Capture the cell that displays the provided text and extract its [X, Y] central coordinate. 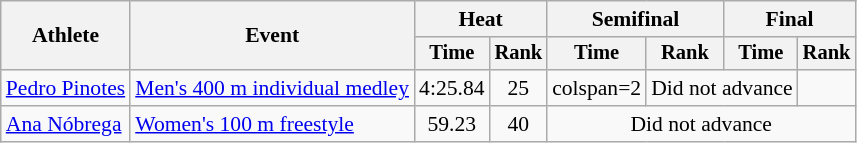
59.23 [452, 124]
Pedro Pinotes [66, 88]
colspan=2 [596, 88]
Athlete [66, 36]
Final [790, 19]
4:25.84 [452, 88]
Ana Nóbrega [66, 124]
25 [519, 88]
Women's 100 m freestyle [272, 124]
Men's 400 m individual medley [272, 88]
Semifinal [636, 19]
Heat [480, 19]
40 [519, 124]
Event [272, 36]
